Find where the given text appears and provide that cell's center as (X, Y) coordinate. 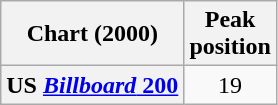
Peak position (230, 34)
US Billboard 200 (92, 85)
Chart (2000) (92, 34)
19 (230, 85)
